For the text-containing cell, return its midpoint in (X, Y) coordinate format. 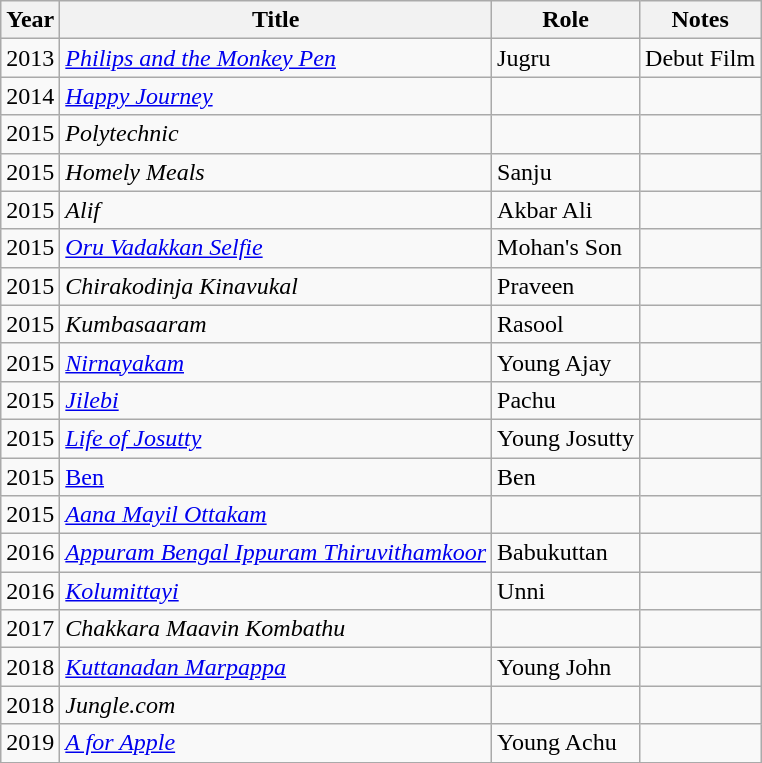
Unni (566, 591)
Appuram Bengal Ippuram Thiruvithamkoor (276, 553)
Homely Meals (276, 172)
Mohan's Son (566, 248)
Jungle.com (276, 705)
Oru Vadakkan Selfie (276, 248)
Pachu (566, 400)
Notes (700, 20)
Title (276, 20)
Alif (276, 210)
Kolumittayi (276, 591)
2014 (30, 96)
Babukuttan (566, 553)
Young Ajay (566, 362)
Jilebi (276, 400)
Nirnayakam (276, 362)
Aana Mayil Ottakam (276, 515)
Chirakodinja Kinavukal (276, 286)
Young Achu (566, 743)
Rasool (566, 324)
Polytechnic (276, 134)
Young Josutty (566, 438)
Praveen (566, 286)
Role (566, 20)
Young John (566, 667)
Happy Journey (276, 96)
Kuttanadan Marpappa (276, 667)
A for Apple (276, 743)
Year (30, 20)
Debut Film (700, 58)
Chakkara Maavin Kombathu (276, 629)
Sanju (566, 172)
2019 (30, 743)
2017 (30, 629)
Akbar Ali (566, 210)
Kumbasaaram (276, 324)
Philips and the Monkey Pen (276, 58)
Life of Josutty (276, 438)
2013 (30, 58)
Jugru (566, 58)
